Pinpoint the cell where the given text exists, returning its [x, y] midpoint coordinate. 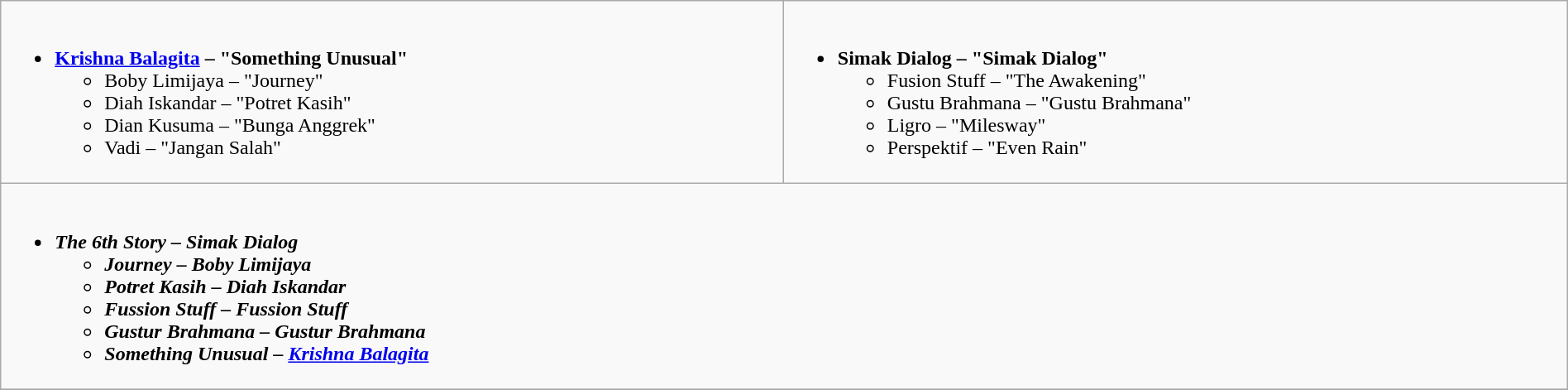
Krishna Balagita – "Something Unusual"Boby Limijaya – "Journey"Diah Iskandar – "Potret Kasih"Dian Kusuma – "Bunga Anggrek"Vadi – "Jangan Salah" [392, 93]
Simak Dialog – "Simak Dialog"Fusion Stuff – "The Awakening"Gustu Brahmana – "Gustu Brahmana"Ligro – "Milesway"Perspektif – "Even Rain" [1175, 93]
